Output the [x, y] coordinate of the center of the cell containing the given text.  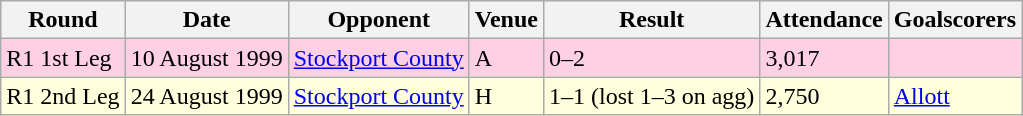
Venue [506, 20]
Goalscorers [954, 20]
R1 2nd Leg [63, 96]
A [506, 58]
1–1 (lost 1–3 on agg) [651, 96]
H [506, 96]
Opponent [378, 20]
2,750 [824, 96]
24 August 1999 [206, 96]
0–2 [651, 58]
Date [206, 20]
Result [651, 20]
Round [63, 20]
Attendance [824, 20]
10 August 1999 [206, 58]
R1 1st Leg [63, 58]
Allott [954, 96]
3,017 [824, 58]
